Pinpoint the cell where the given text exists, returning its (x, y) midpoint coordinate. 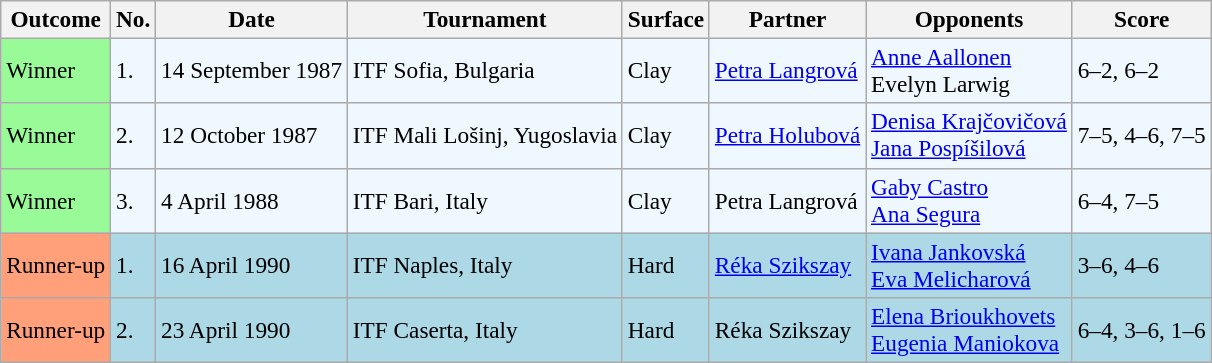
12 October 1987 (252, 136)
Surface (666, 19)
Ivana Jankovská Eva Melicharová (970, 264)
No. (134, 19)
Opponents (970, 19)
4 April 1988 (252, 200)
ITF Naples, Italy (484, 264)
7–5, 4–6, 7–5 (1142, 136)
3–6, 4–6 (1142, 264)
23 April 1990 (252, 330)
Petra Holubová (787, 136)
6–2, 6–2 (1142, 70)
14 September 1987 (252, 70)
16 April 1990 (252, 264)
Date (252, 19)
Partner (787, 19)
ITF Caserta, Italy (484, 330)
Elena Brioukhovets Eugenia Maniokova (970, 330)
3. (134, 200)
Tournament (484, 19)
Denisa Krajčovičová Jana Pospíšilová (970, 136)
Anne Aallonen Evelyn Larwig (970, 70)
ITF Sofia, Bulgaria (484, 70)
Score (1142, 19)
ITF Mali Lošinj, Yugoslavia (484, 136)
ITF Bari, Italy (484, 200)
6–4, 7–5 (1142, 200)
6–4, 3–6, 1–6 (1142, 330)
Gaby Castro Ana Segura (970, 200)
Outcome (56, 19)
